Determine the [x, y] coordinate at the center of the cell enclosing the given text.  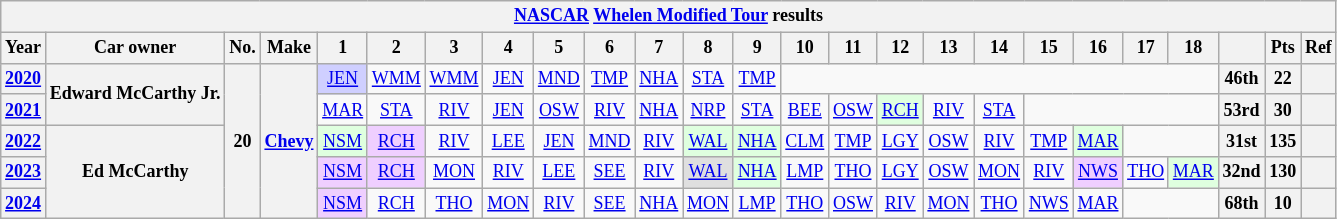
12 [900, 48]
4 [508, 48]
18 [1193, 48]
NASCAR Whelen Modified Tour results [668, 16]
Edward McCarthy Jr. [135, 94]
Pts [1283, 48]
CLM [805, 140]
135 [1283, 140]
7 [659, 48]
9 [757, 48]
2024 [24, 204]
68th [1242, 204]
8 [708, 48]
Ref [1319, 48]
Make [289, 48]
13 [948, 48]
No. [242, 48]
20 [242, 141]
53rd [1242, 110]
32nd [1242, 172]
Year [24, 48]
2020 [24, 78]
11 [854, 48]
130 [1283, 172]
6 [610, 48]
Ed McCarthy [135, 172]
31st [1242, 140]
17 [1146, 48]
Car owner [135, 48]
2023 [24, 172]
22 [1283, 78]
5 [560, 48]
2 [396, 48]
3 [454, 48]
2022 [24, 140]
46th [1242, 78]
15 [1048, 48]
NRP [708, 110]
14 [1000, 48]
2021 [24, 110]
30 [1283, 110]
1 [343, 48]
BEE [805, 110]
16 [1098, 48]
Chevy [289, 141]
